Return the (X, Y) coordinate for the center point of the cell that contains the specified text.  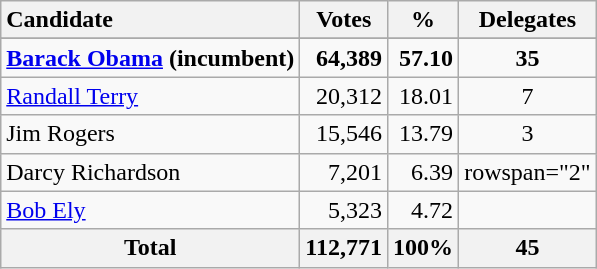
rowspan="2" (528, 172)
7,201 (344, 172)
20,312 (344, 96)
% (424, 20)
Jim Rogers (150, 134)
Votes (344, 20)
15,546 (344, 134)
Bob Ely (150, 210)
7 (528, 96)
64,389 (344, 58)
Delegates (528, 20)
Candidate (150, 20)
45 (528, 248)
13.79 (424, 134)
Total (150, 248)
100% (424, 248)
Randall Terry (150, 96)
57.10 (424, 58)
Darcy Richardson (150, 172)
6.39 (424, 172)
35 (528, 58)
3 (528, 134)
Barack Obama (incumbent) (150, 58)
5,323 (344, 210)
112,771 (344, 248)
18.01 (424, 96)
4.72 (424, 210)
